Capture the cell that displays the provided text and extract its [x, y] central coordinate. 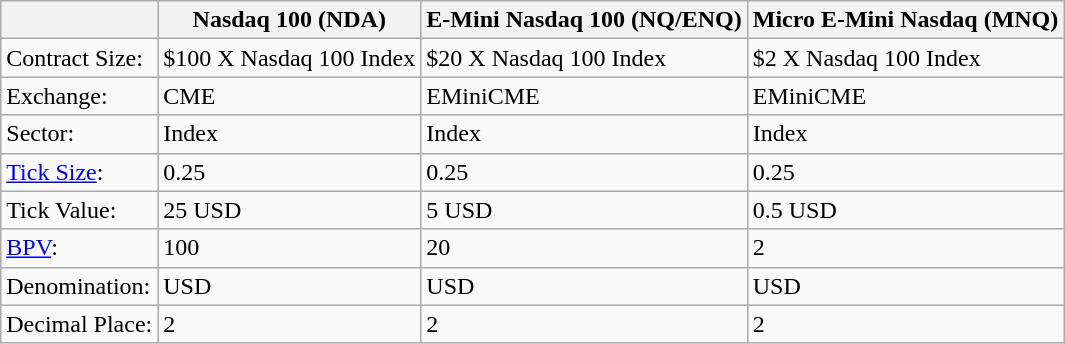
Tick Size: [80, 172]
$100 X Nasdaq 100 Index [290, 58]
Micro E-Mini Nasdaq (MNQ) [906, 20]
E-Mini Nasdaq 100 (NQ/ENQ) [584, 20]
BPV: [80, 248]
20 [584, 248]
Decimal Place: [80, 324]
$20 X Nasdaq 100 Index [584, 58]
Nasdaq 100 (NDA) [290, 20]
$2 X Nasdaq 100 Index [906, 58]
Exchange: [80, 96]
Tick Value: [80, 210]
Sector: [80, 134]
CME [290, 96]
Contract Size: [80, 58]
Denomination: [80, 286]
100 [290, 248]
25 USD [290, 210]
0.5 USD [906, 210]
5 USD [584, 210]
